Provide the (X, Y) coordinate of the cell's center where the given text is located.  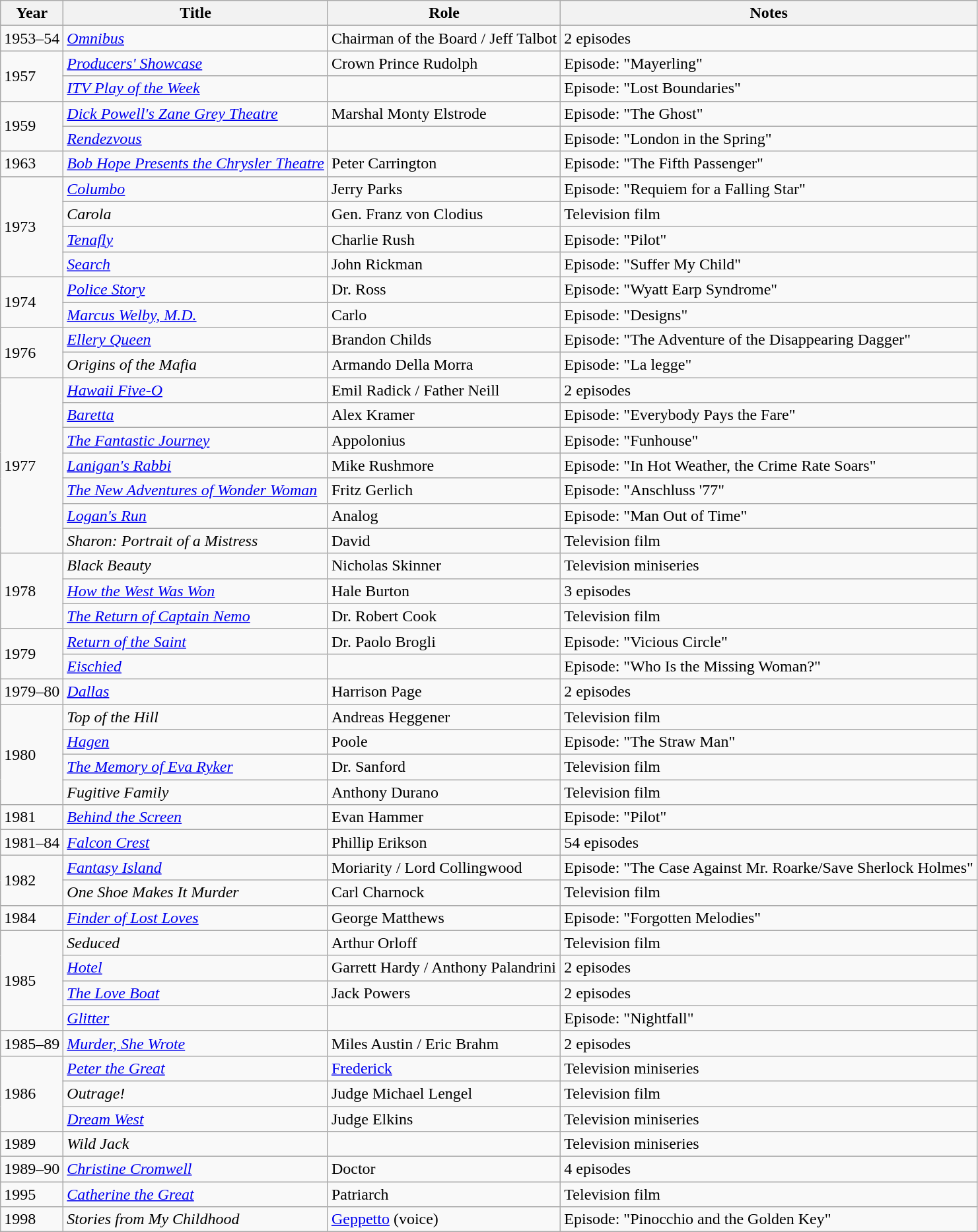
1989 (32, 1144)
Episode: "The Ghost" (769, 114)
Geppetto (voice) (444, 1219)
Episode: "In Hot Weather, the Crime Rate Soars" (769, 465)
Lanigan's Rabbi (195, 465)
1980 (32, 754)
1963 (32, 164)
Judge Elkins (444, 1119)
Behind the Screen (195, 817)
Moriarity / Lord Collingwood (444, 868)
1957 (32, 76)
Episode: "Nightfall" (769, 1018)
Columbo (195, 189)
Notes (769, 13)
Bob Hope Presents the Chrysler Theatre (195, 164)
Fritz Gerlich (444, 491)
Charlie Rush (444, 239)
Jerry Parks (444, 189)
Episode: "The Case Against Mr. Roarke/Save Sherlock Holmes" (769, 868)
Year (32, 13)
Frederick (444, 1068)
1985 (32, 980)
1984 (32, 918)
Armando Della Morra (444, 365)
Arthur Orloff (444, 943)
Episode: "Designs" (769, 315)
Title (195, 13)
Brandon Childs (444, 340)
1974 (32, 302)
Peter Carrington (444, 164)
Outrage! (195, 1093)
Episode: "The Adventure of the Disappearing Dagger" (769, 340)
4 episodes (769, 1169)
The New Adventures of Wonder Woman (195, 491)
Seduced (195, 943)
Sharon: Portrait of a Mistress (195, 541)
Rendezvous (195, 139)
1998 (32, 1219)
One Shoe Makes It Murder (195, 893)
Role (444, 13)
Episode: "Mayerling" (769, 63)
Search (195, 264)
Tenafly (195, 239)
Episode: "The Straw Man" (769, 742)
Dr. Ross (444, 289)
Mike Rushmore (444, 465)
Dream West (195, 1119)
Wild Jack (195, 1144)
Chairman of the Board / Jeff Talbot (444, 38)
Nicholas Skinner (444, 566)
1979 (32, 654)
Doctor (444, 1169)
Fantasy Island (195, 868)
Episode: "London in the Spring" (769, 139)
Harrison Page (444, 691)
Dick Powell's Zane Grey Theatre (195, 114)
Baretta (195, 415)
Marshal Monty Elstrode (444, 114)
1973 (32, 226)
Origins of the Mafia (195, 365)
Logan's Run (195, 516)
Hagen (195, 742)
1978 (32, 591)
Murder, She Wrote (195, 1043)
1986 (32, 1093)
Episode: "Lost Boundaries" (769, 88)
Peter the Great (195, 1068)
Falcon Crest (195, 842)
The Fantastic Journey (195, 440)
Episode: "Requiem for a Falling Star" (769, 189)
Poole (444, 742)
Patriarch (444, 1194)
Episode: "Anschluss '77" (769, 491)
The Memory of Eva Ryker (195, 767)
Carlo (444, 315)
Police Story (195, 289)
Miles Austin / Eric Brahm (444, 1043)
1981 (32, 817)
Return of the Saint (195, 641)
Anthony Durano (444, 792)
ITV Play of the Week (195, 88)
Carl Charnock (444, 893)
Alex Kramer (444, 415)
Crown Prince Rudolph (444, 63)
Phillip Erikson (444, 842)
Episode: "The Fifth Passenger" (769, 164)
George Matthews (444, 918)
Finder of Lost Loves (195, 918)
Dr. Sanford (444, 767)
Black Beauty (195, 566)
John Rickman (444, 264)
Omnibus (195, 38)
Episode: "Everybody Pays the Fare" (769, 415)
Glitter (195, 1018)
1995 (32, 1194)
Andreas Heggener (444, 716)
Episode: "Pinocchio and the Golden Key" (769, 1219)
Episode: "Wyatt Earp Syndrome" (769, 289)
Catherine the Great (195, 1194)
Top of the Hill (195, 716)
Stories from My Childhood (195, 1219)
Dallas (195, 691)
Episode: "Vicious Circle" (769, 641)
Episode: "La legge" (769, 365)
Producers' Showcase (195, 63)
1977 (32, 465)
1985–89 (32, 1043)
3 episodes (769, 591)
Jack Powers (444, 993)
Dr. Robert Cook (444, 616)
Episode: "Funhouse" (769, 440)
Analog (444, 516)
Ellery Queen (195, 340)
54 episodes (769, 842)
Episode: "Who Is the Missing Woman?" (769, 666)
Marcus Welby, M.D. (195, 315)
Carola (195, 214)
Episode: "Suffer My Child" (769, 264)
Fugitive Family (195, 792)
The Return of Captain Nemo (195, 616)
1959 (32, 126)
Judge Michael Lengel (444, 1093)
The Love Boat (195, 993)
Hale Burton (444, 591)
Evan Hammer (444, 817)
Gen. Franz von Clodius (444, 214)
1981–84 (32, 842)
1976 (32, 353)
David (444, 541)
Christine Cromwell (195, 1169)
Garrett Hardy / Anthony Palandrini (444, 968)
1953–54 (32, 38)
Emil Radick / Father Neill (444, 390)
Episode: "Forgotten Melodies" (769, 918)
How the West Was Won (195, 591)
1982 (32, 880)
Appolonius (444, 440)
Hawaii Five-O (195, 390)
Eischied (195, 666)
Episode: "Man Out of Time" (769, 516)
Dr. Paolo Brogli (444, 641)
1979–80 (32, 691)
1989–90 (32, 1169)
Hotel (195, 968)
